Capture the cell that displays the provided text and extract its (X, Y) central coordinate. 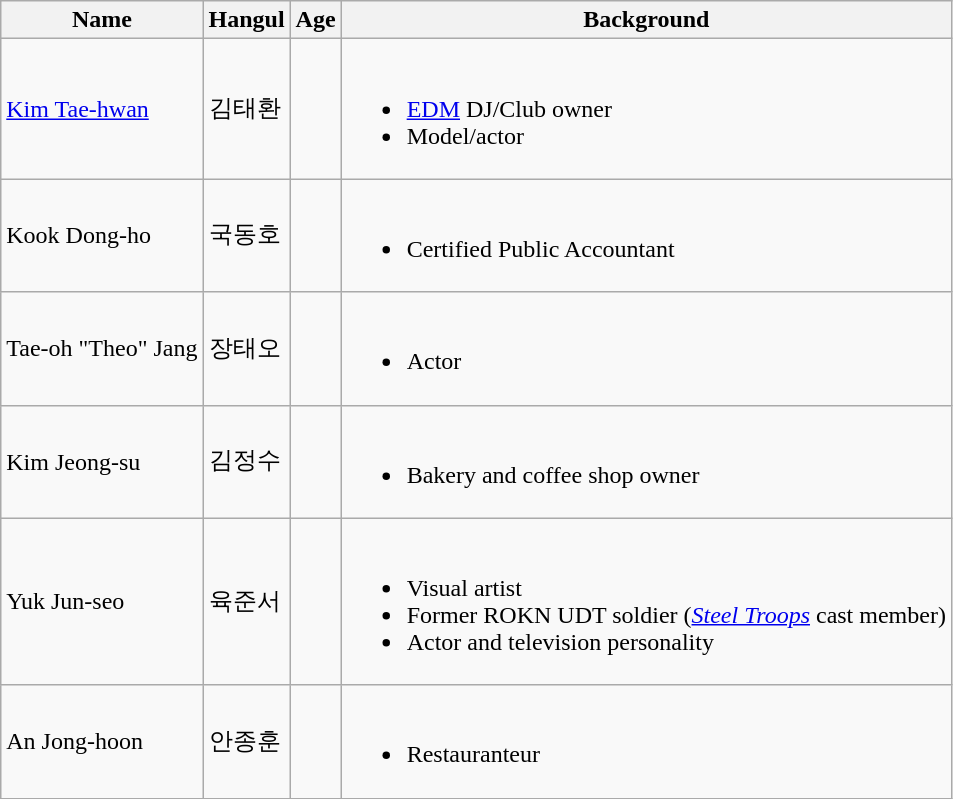
국동호 (246, 236)
Actor (646, 348)
Certified Public Accountant (646, 236)
안종훈 (246, 742)
Kim Jeong-su (102, 462)
김태환 (246, 109)
Bakery and coffee shop owner (646, 462)
김정수 (246, 462)
육준서 (246, 602)
Visual artistFormer ROKN UDT soldier (Steel Troops cast member)Actor and television personality (646, 602)
An Jong-hoon (102, 742)
Hangul (246, 20)
Kim Tae-hwan (102, 109)
Tae-oh "Theo" Jang (102, 348)
Background (646, 20)
Name (102, 20)
장태오 (246, 348)
Yuk Jun-seo (102, 602)
EDM DJ/Club ownerModel/actor (646, 109)
Restauranteur (646, 742)
Age (316, 20)
Kook Dong-ho (102, 236)
